Return the [x, y] coordinate for the center point of the cell that contains the specified text.  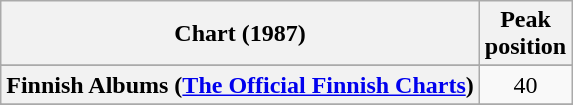
Peak position [525, 34]
Finnish Albums (The Official Finnish Charts) [240, 85]
Chart (1987) [240, 34]
40 [525, 85]
